Locate the cell with the specified text and output its [x, y] center coordinate. 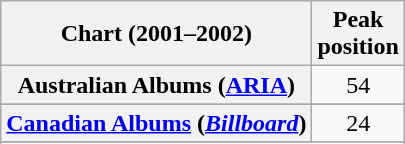
Australian Albums (ARIA) [156, 85]
Canadian Albums (Billboard) [156, 123]
Chart (2001–2002) [156, 34]
54 [358, 85]
Peakposition [358, 34]
24 [358, 123]
